Find where the given text appears and provide that cell's center as [x, y] coordinate. 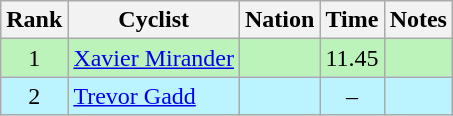
Time [352, 20]
– [352, 96]
2 [34, 96]
Cyclist [154, 20]
Rank [34, 20]
Nation [280, 20]
Trevor Gadd [154, 96]
1 [34, 58]
11.45 [352, 58]
Xavier Mirander [154, 58]
Notes [418, 20]
